Pinpoint the cell where the given text exists, returning its (x, y) midpoint coordinate. 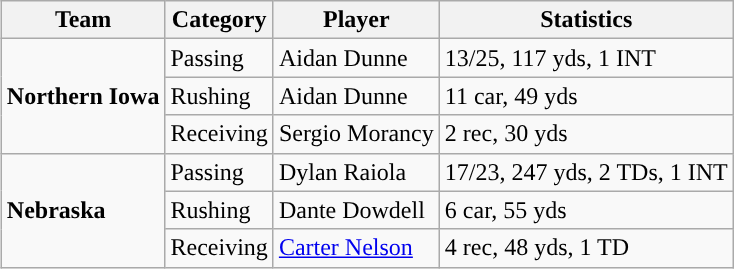
13/25, 117 yds, 1 INT (586, 58)
Dante Dowdell (356, 210)
Nebraska (83, 210)
4 rec, 48 yds, 1 TD (586, 248)
Northern Iowa (83, 96)
2 rec, 30 yds (586, 134)
Sergio Morancy (356, 134)
Carter Nelson (356, 248)
6 car, 55 yds (586, 210)
Player (356, 20)
Team (83, 20)
Statistics (586, 20)
17/23, 247 yds, 2 TDs, 1 INT (586, 172)
11 car, 49 yds (586, 96)
Category (219, 20)
Dylan Raiola (356, 172)
